Detect which cell encompasses the target text, then output its (X, Y) center coordinate. 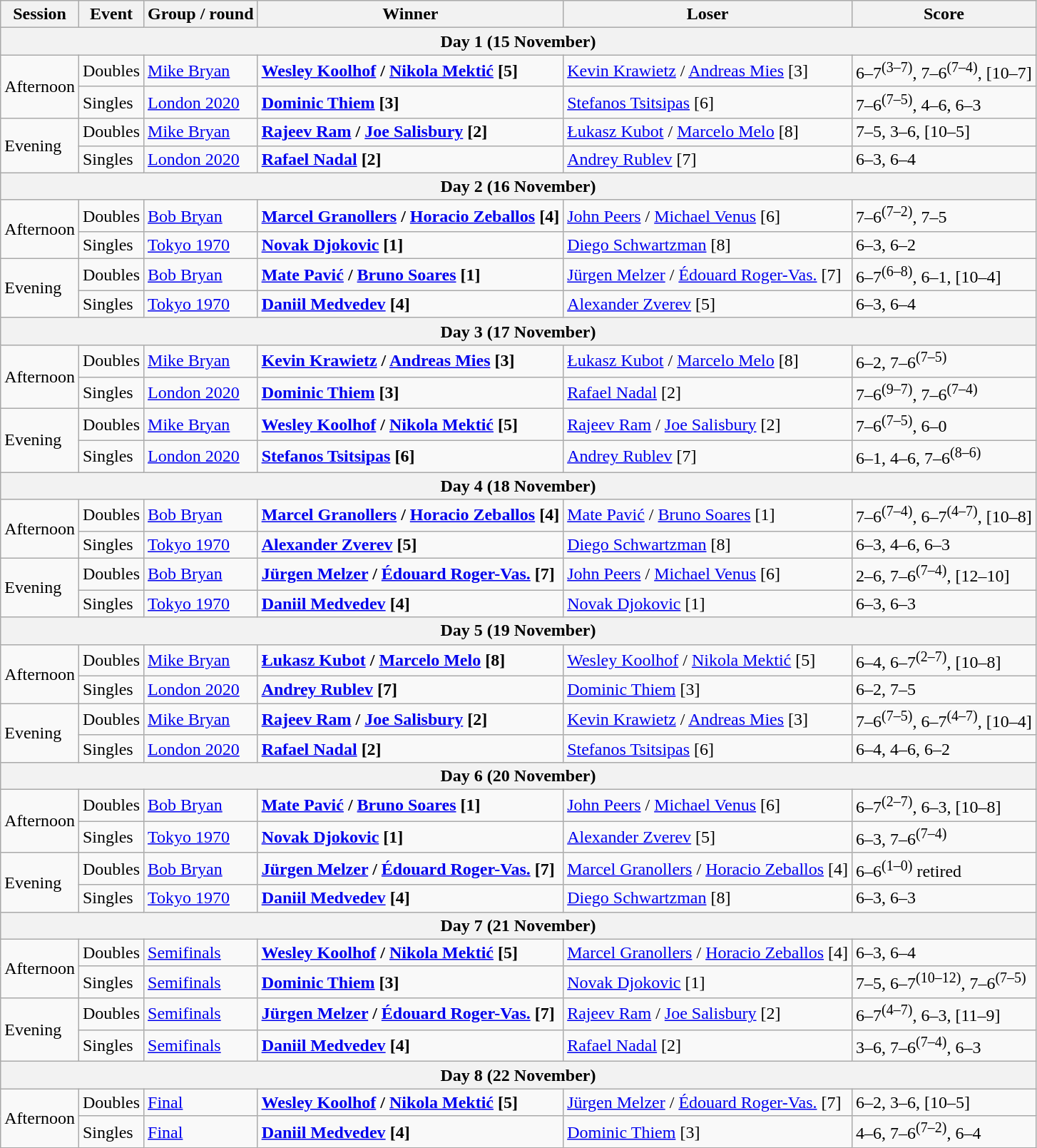
Score (944, 14)
Day 6 (20 November) (518, 776)
7–6(7–2), 7–5 (944, 215)
2–6, 7–6(7–4), [12–10] (944, 574)
Winner (411, 14)
6–1, 4–6, 7–6(8–6) (944, 457)
6–3, 4–6, 6–3 (944, 544)
6–2, 3–6, [10–5] (944, 1102)
6–4, 4–6, 6–2 (944, 748)
7–6(7–5), 4–6, 6–3 (944, 103)
7–6(7–5), 6–0 (944, 425)
Day 7 (21 November) (518, 925)
Session (40, 14)
6–7(6–8), 6–1, [10–4] (944, 275)
6–3, 6–2 (944, 245)
Day 3 (17 November) (518, 331)
Day 4 (18 November) (518, 486)
Day 8 (22 November) (518, 1075)
7–6(7–5), 6–7(4–7), [10–4] (944, 719)
6–7(2–7), 6–3, [10–8] (944, 805)
Loser (707, 14)
6–2, 7–6(7–5) (944, 361)
7–5, 3–6, [10–5] (944, 132)
6–7(4–7), 6–3, [11–9] (944, 1015)
6–3, 7–6(7–4) (944, 838)
7–5, 6–7(10–12), 7–6(7–5) (944, 982)
4–6, 7–6(7–2), 6–4 (944, 1132)
3–6, 7–6(7–4), 6–3 (944, 1046)
Group / round (201, 14)
Day 5 (19 November) (518, 631)
7–6(9–7), 7–6(7–4) (944, 392)
Event (111, 14)
6–4, 6–7(2–7), [10–8] (944, 661)
Day 1 (15 November) (518, 41)
6–7(3–7), 7–6(7–4), [10–7] (944, 71)
6–6(1–0) retired (944, 869)
Day 2 (16 November) (518, 186)
6–2, 7–5 (944, 690)
7–6(7–4), 6–7(4–7), [10–8] (944, 515)
